Determine the [X, Y] coordinate at the center of the cell enclosing the given text.  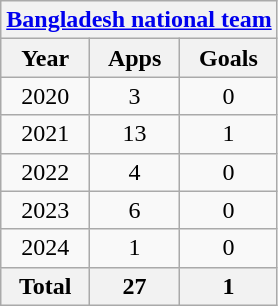
4 [135, 172]
27 [135, 286]
Total [46, 286]
2022 [46, 172]
3 [135, 96]
2024 [46, 248]
Year [46, 58]
2021 [46, 134]
2020 [46, 96]
6 [135, 210]
13 [135, 134]
Goals [229, 58]
Apps [135, 58]
Bangladesh national team [139, 20]
2023 [46, 210]
